Return [X, Y] of the center of cell containing provided text 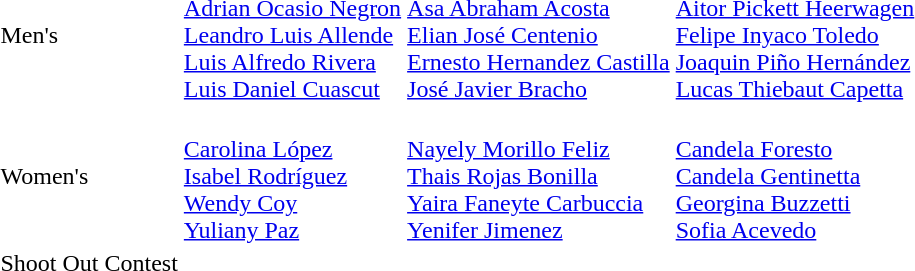
Carolina LópezIsabel RodríguezWendy CoyYuliany Paz [292, 176]
Nayely Morillo FelizThais Rojas BonillaYaira Faneyte CarbucciaYenifer Jimenez [539, 176]
